From the cell containing the given text, extract its center point as [X, Y] coordinate. 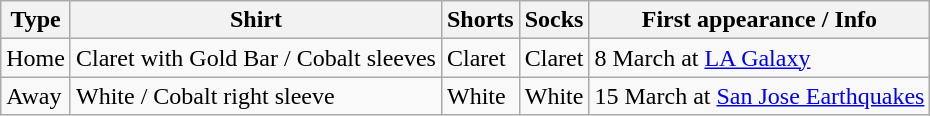
Away [36, 96]
Home [36, 58]
15 March at San Jose Earthquakes [760, 96]
Shorts [480, 20]
First appearance / Info [760, 20]
Socks [554, 20]
Claret with Gold Bar / Cobalt sleeves [256, 58]
8 March at LA Galaxy [760, 58]
White / Cobalt right sleeve [256, 96]
Type [36, 20]
Shirt [256, 20]
